Find where the given text appears and provide that cell's center as (x, y) coordinate. 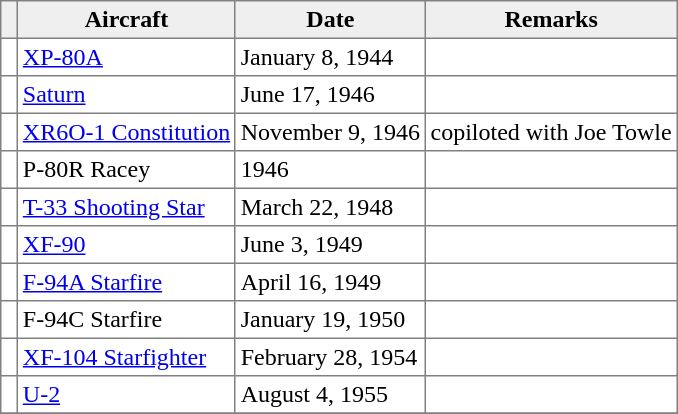
June 17, 1946 (330, 95)
Remarks (551, 20)
June 3, 1949 (330, 245)
Date (330, 20)
August 4, 1955 (330, 395)
January 19, 1950 (330, 320)
F-94C Starfire (127, 320)
November 9, 1946 (330, 132)
XF-90 (127, 245)
P-80R Racey (127, 170)
XF-104 Starfighter (127, 357)
XR6O-1 Constitution (127, 132)
April 16, 1949 (330, 282)
T-33 Shooting Star (127, 207)
January 8, 1944 (330, 57)
Aircraft (127, 20)
XP-80A (127, 57)
U-2 (127, 395)
Saturn (127, 95)
February 28, 1954 (330, 357)
March 22, 1948 (330, 207)
F-94A Starfire (127, 282)
1946 (330, 170)
copiloted with Joe Towle (551, 132)
